Output the (X, Y) coordinate of the center of the cell containing the given text.  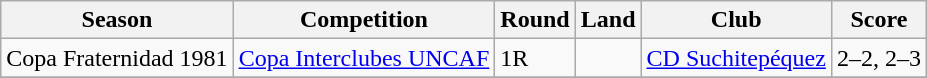
1R (535, 58)
2–2, 2–3 (878, 58)
Club (736, 20)
Competition (364, 20)
Land (608, 20)
Score (878, 20)
Round (535, 20)
CD Suchitepéquez (736, 58)
Copa Interclubes UNCAF (364, 58)
Season (117, 20)
Copa Fraternidad 1981 (117, 58)
